Return (X, Y) of the center of cell containing provided text 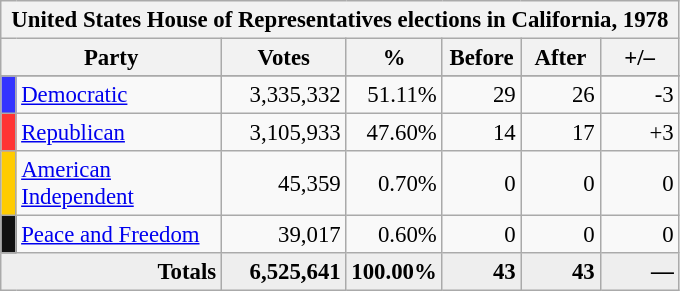
Democratic (119, 95)
Before (482, 58)
51.11% (394, 95)
29 (482, 95)
+/– (640, 58)
17 (560, 133)
United States House of Representatives elections in California, 1978 (340, 20)
After (560, 58)
Republican (119, 133)
0.70% (394, 184)
-3 (640, 95)
39,017 (284, 235)
+3 (640, 133)
45,359 (284, 184)
% (394, 58)
American Independent (119, 184)
14 (482, 133)
3,335,332 (284, 95)
26 (560, 95)
0.60% (394, 235)
Party (112, 58)
47.60% (394, 133)
Votes (284, 58)
Peace and Freedom (119, 235)
3,105,933 (284, 133)
